Identify which cell holds the provided text, then report its (x, y) central coordinate. 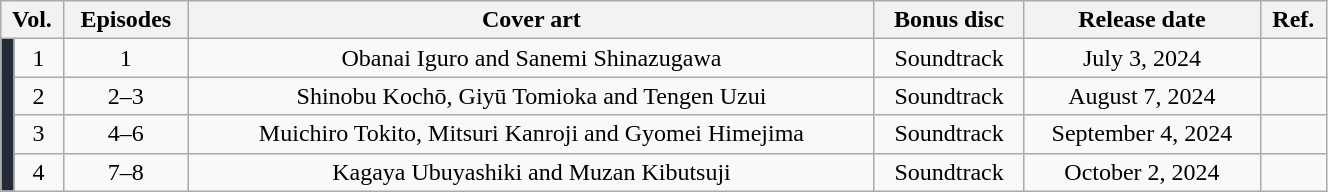
August 7, 2024 (1142, 96)
2–3 (126, 96)
Ref. (1293, 20)
Cover art (532, 20)
Episodes (126, 20)
Release date (1142, 20)
Shinobu Kochō, Giyū Tomioka and Tengen Uzui (532, 96)
October 2, 2024 (1142, 172)
September 4, 2024 (1142, 134)
4–6 (126, 134)
July 3, 2024 (1142, 58)
4 (38, 172)
7–8 (126, 172)
Obanai Iguro and Sanemi Shinazugawa (532, 58)
Vol. (32, 20)
Kagaya Ubuyashiki and Muzan Kibutsuji (532, 172)
Bonus disc (948, 20)
2 (38, 96)
3 (38, 134)
Muichiro Tokito, Mitsuri Kanroji and Gyomei Himejima (532, 134)
